For the text-containing cell, return its midpoint in (X, Y) coordinate format. 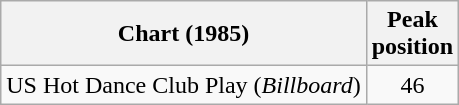
Peak position (412, 34)
US Hot Dance Club Play (Billboard) (184, 85)
46 (412, 85)
Chart (1985) (184, 34)
